Determine the [x, y] coordinate at the center of the cell enclosing the given text.  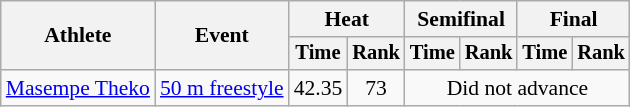
Masempe Theko [78, 88]
42.35 [318, 88]
Semifinal [461, 19]
Final [573, 19]
Athlete [78, 36]
50 m freestyle [222, 88]
Did not advance [518, 88]
Event [222, 36]
Heat [347, 19]
73 [376, 88]
